Identify which cell holds the provided text, then report its (x, y) central coordinate. 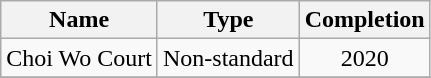
Name (80, 20)
2020 (364, 58)
Type (228, 20)
Non-standard (228, 58)
Choi Wo Court (80, 58)
Completion (364, 20)
